Capture the cell that displays the provided text and extract its (x, y) central coordinate. 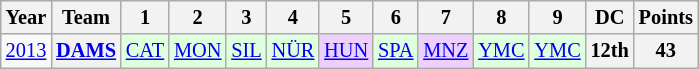
43 (666, 51)
Points (666, 17)
8 (501, 17)
MON (198, 51)
DC (610, 17)
MNZ (446, 51)
HUN (346, 51)
DAMS (86, 51)
7 (446, 17)
NÜR (294, 51)
5 (346, 17)
SIL (246, 51)
Team (86, 17)
SPA (396, 51)
6 (396, 17)
Year (26, 17)
9 (557, 17)
2013 (26, 51)
12th (610, 51)
3 (246, 17)
1 (145, 17)
2 (198, 17)
4 (294, 17)
CAT (145, 51)
